Capture the cell that displays the provided text and extract its (x, y) central coordinate. 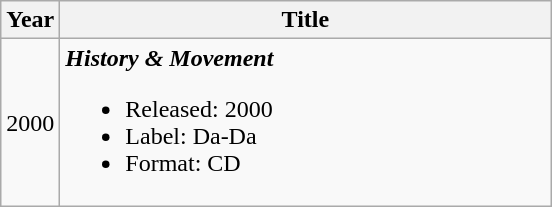
2000 (30, 122)
History & MovementReleased: 2000Label: Da-Da Format: CD (306, 122)
Title (306, 20)
Year (30, 20)
